Return the (x, y) coordinate for the center point of the cell that contains the specified text.  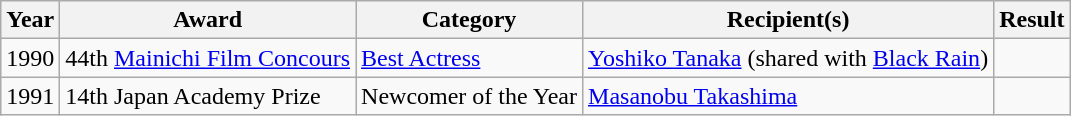
Newcomer of the Year (470, 96)
Yoshiko Tanaka (shared with Black Rain) (788, 58)
1990 (30, 58)
44th Mainichi Film Concours (208, 58)
Recipient(s) (788, 20)
Best Actress (470, 58)
Year (30, 20)
Result (1032, 20)
Category (470, 20)
Masanobu Takashima (788, 96)
14th Japan Academy Prize (208, 96)
Award (208, 20)
1991 (30, 96)
